Detect which cell encompasses the target text, then output its (X, Y) center coordinate. 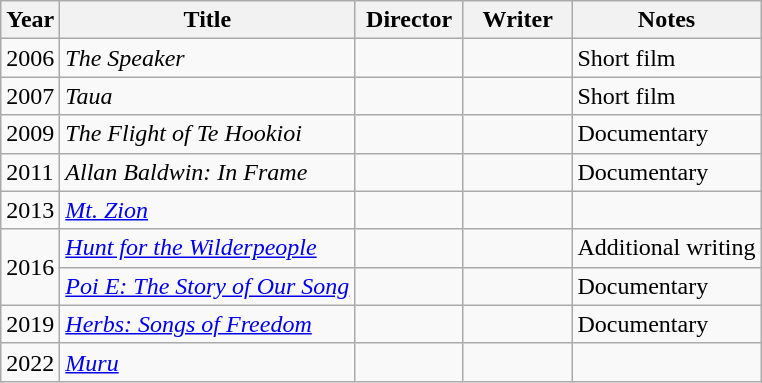
Taua (208, 96)
Herbs: Songs of Freedom (208, 324)
Title (208, 20)
Muru (208, 362)
Year (30, 20)
Allan Baldwin: In Frame (208, 172)
Writer (518, 20)
Notes (666, 20)
Hunt for the Wilderpeople (208, 248)
Director (410, 20)
2022 (30, 362)
2013 (30, 210)
The Speaker (208, 58)
The Flight of Te Hookioi (208, 134)
2011 (30, 172)
2007 (30, 96)
Additional writing (666, 248)
2009 (30, 134)
Poi E: The Story of Our Song (208, 286)
2006 (30, 58)
Mt. Zion (208, 210)
2019 (30, 324)
2016 (30, 267)
